Return [x, y] of the center of cell containing provided text 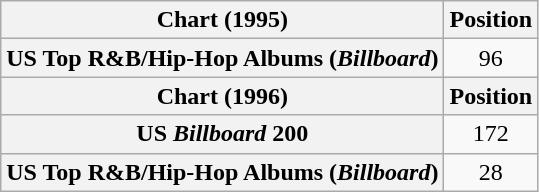
28 [491, 172]
Chart (1995) [222, 20]
96 [491, 58]
Chart (1996) [222, 96]
172 [491, 134]
US Billboard 200 [222, 134]
